Capture the cell that displays the provided text and extract its [x, y] central coordinate. 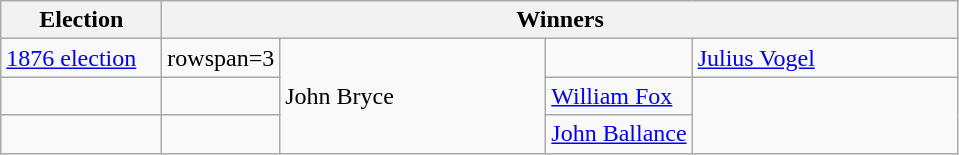
John Bryce [413, 96]
rowspan=3 [221, 58]
Winners [560, 20]
1876 election [82, 58]
John Ballance [619, 134]
Julius Vogel [825, 58]
Election [82, 20]
William Fox [619, 96]
